Find where the given text appears and provide that cell's center as [X, Y] coordinate. 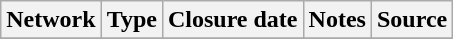
Source [412, 20]
Network [51, 20]
Closure date [232, 20]
Type [132, 20]
Notes [337, 20]
